Return [X, Y] of the center of cell containing provided text 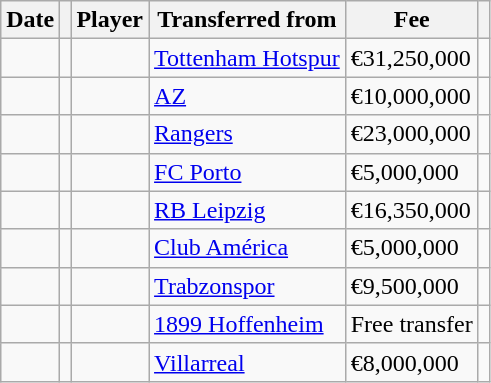
Trabzonspor [248, 286]
FC Porto [248, 172]
Transferred from [248, 20]
RB Leipzig [248, 210]
Villarreal [248, 362]
Club América [248, 248]
€9,500,000 [412, 286]
1899 Hoffenheim [248, 324]
AZ [248, 96]
Player [110, 20]
Date [30, 20]
Tottenham Hotspur [248, 58]
€8,000,000 [412, 362]
€31,250,000 [412, 58]
Free transfer [412, 324]
€16,350,000 [412, 210]
Rangers [248, 134]
€23,000,000 [412, 134]
€10,000,000 [412, 96]
Fee [412, 20]
